Locate the cell with the specified text and output its (X, Y) center coordinate. 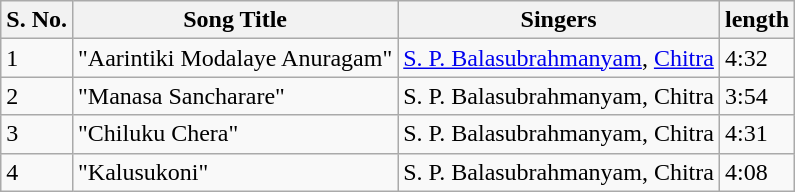
4 (37, 172)
3:54 (756, 96)
length (756, 20)
Singers (559, 20)
4:32 (756, 58)
"Chiluku Chera" (234, 134)
S. No. (37, 20)
"Aarintiki Modalaye Anuragam" (234, 58)
"Kalusukoni" (234, 172)
2 (37, 96)
"Manasa Sancharare" (234, 96)
4:31 (756, 134)
Song Title (234, 20)
4:08 (756, 172)
3 (37, 134)
1 (37, 58)
